Determine the [X, Y] coordinate at the center of the cell enclosing the given text.  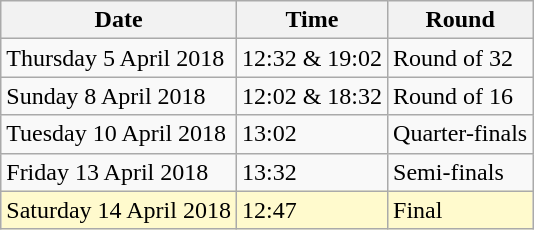
Round of 32 [460, 58]
12:32 & 19:02 [312, 58]
Round [460, 20]
Friday 13 April 2018 [119, 172]
Quarter-finals [460, 134]
13:32 [312, 172]
Final [460, 210]
Time [312, 20]
13:02 [312, 134]
Sunday 8 April 2018 [119, 96]
Thursday 5 April 2018 [119, 58]
Semi-finals [460, 172]
12:47 [312, 210]
Date [119, 20]
Tuesday 10 April 2018 [119, 134]
12:02 & 18:32 [312, 96]
Saturday 14 April 2018 [119, 210]
Round of 16 [460, 96]
